Pinpoint the cell where the given text exists, returning its (x, y) midpoint coordinate. 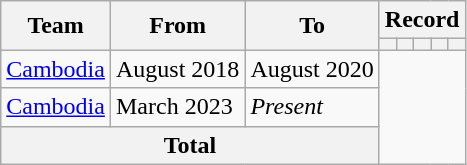
From (177, 26)
Record (422, 20)
Present (312, 107)
Total (190, 145)
August 2018 (177, 69)
August 2020 (312, 69)
Team (56, 26)
March 2023 (177, 107)
To (312, 26)
